Scan for the cell matching the given text and deliver its [x, y] coordinate at center. 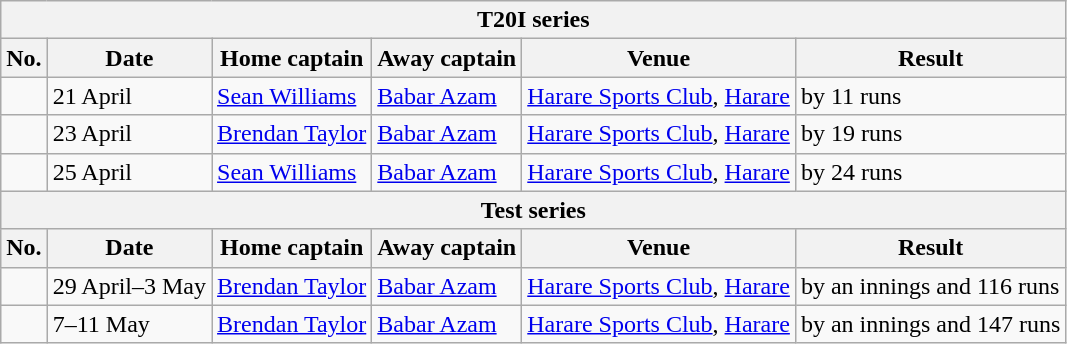
Test series [534, 210]
29 April–3 May [129, 286]
by an innings and 116 runs [930, 286]
21 April [129, 96]
by 11 runs [930, 96]
by an innings and 147 runs [930, 324]
by 19 runs [930, 134]
23 April [129, 134]
7–11 May [129, 324]
T20I series [534, 20]
25 April [129, 172]
by 24 runs [930, 172]
